Find where the given text appears and provide that cell's center as [x, y] coordinate. 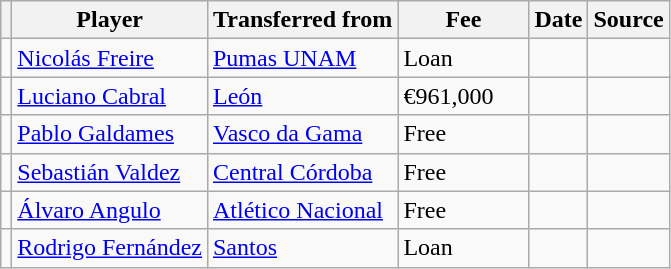
Santos [302, 248]
Atlético Nacional [302, 210]
Luciano Cabral [110, 96]
Fee [464, 20]
Transferred from [302, 20]
Pumas UNAM [302, 58]
Rodrigo Fernández [110, 248]
Vasco da Gama [302, 134]
Sebastián Valdez [110, 172]
Pablo Galdames [110, 134]
León [302, 96]
Player [110, 20]
Nicolás Freire [110, 58]
Date [558, 20]
Central Córdoba [302, 172]
Source [628, 20]
Álvaro Angulo [110, 210]
€961,000 [464, 96]
